Return (X, Y) of the center of cell containing provided text 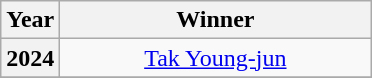
Winner (216, 20)
Year (30, 20)
Tak Young-jun (216, 58)
2024 (30, 58)
